Output the (X, Y) coordinate of the center of the cell containing the given text.  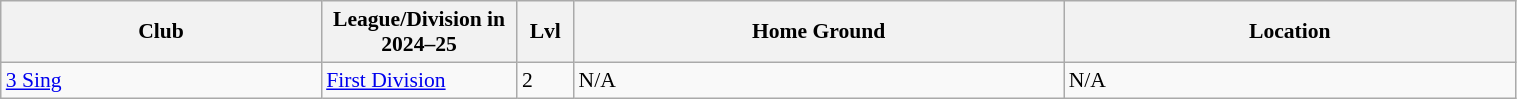
Lvl (546, 32)
First Division (419, 80)
Home Ground (819, 32)
Club (161, 32)
3 Sing (161, 80)
League/Division in 2024–25 (419, 32)
Location (1290, 32)
2 (546, 80)
